Extract the [x, y] coordinate from the center of the cell holding the provided text.  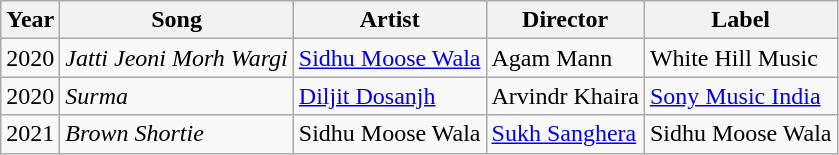
2021 [30, 134]
Jatti Jeoni Morh Wargi [177, 58]
Artist [390, 20]
White Hill Music [740, 58]
Brown Shortie [177, 134]
Arvindr Khaira [565, 96]
Sukh Sanghera [565, 134]
Diljit Dosanjh [390, 96]
Label [740, 20]
Song [177, 20]
Year [30, 20]
Director [565, 20]
Sony Music India [740, 96]
Surma [177, 96]
Agam Mann [565, 58]
